Find where the given text appears and provide that cell's center as (x, y) coordinate. 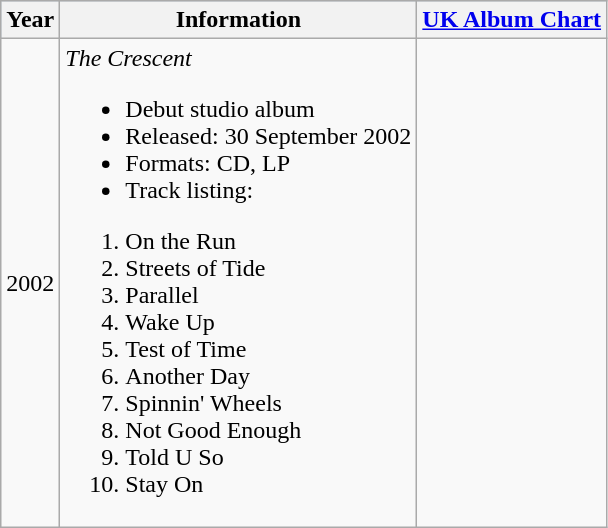
2002 (30, 283)
Information (238, 20)
Year (30, 20)
UK Album Chart (512, 20)
